Scan for the cell matching the given text and deliver its (x, y) coordinate at center. 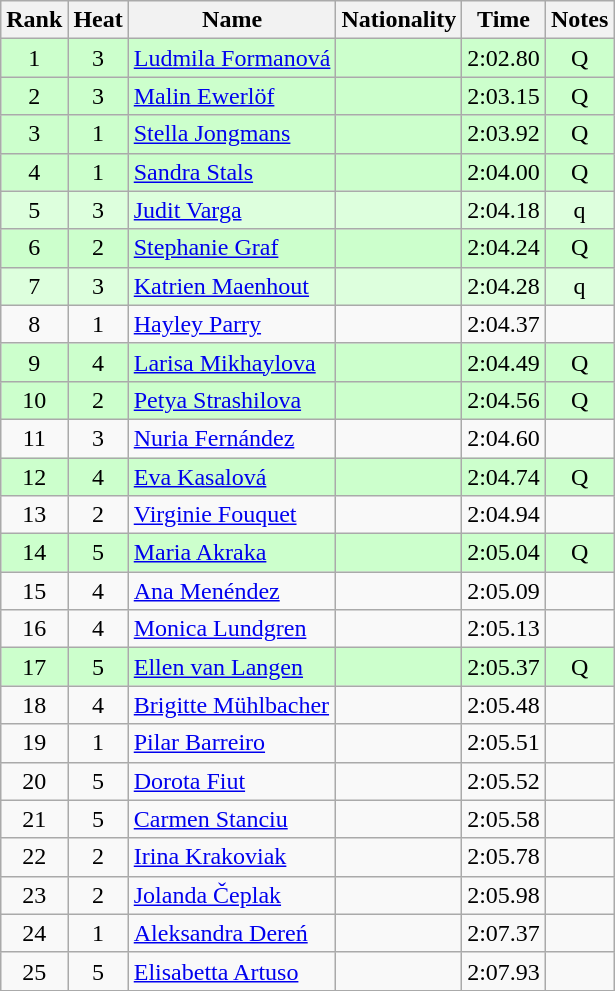
25 (34, 971)
2:05.98 (504, 895)
Carmen Stanciu (232, 819)
Virginie Fouquet (232, 515)
Malin Ewerlöf (232, 96)
Eva Kasalová (232, 477)
Ana Menéndez (232, 591)
2:05.78 (504, 857)
13 (34, 515)
2:05.13 (504, 629)
8 (34, 324)
2:04.28 (504, 286)
Maria Akraka (232, 553)
2:04.00 (504, 172)
2:05.04 (504, 553)
2:05.51 (504, 743)
12 (34, 477)
Ellen van Langen (232, 667)
24 (34, 933)
18 (34, 705)
2:05.09 (504, 591)
Petya Strashilova (232, 400)
9 (34, 362)
2:04.18 (504, 210)
Heat (98, 20)
Rank (34, 20)
2:02.80 (504, 58)
2:04.74 (504, 477)
Jolanda Čeplak (232, 895)
2:05.58 (504, 819)
2:07.93 (504, 971)
Larisa Mikhaylova (232, 362)
Judit Varga (232, 210)
Notes (579, 20)
21 (34, 819)
Name (232, 20)
Elisabetta Artuso (232, 971)
2:05.52 (504, 781)
11 (34, 438)
2:05.37 (504, 667)
2:03.92 (504, 134)
6 (34, 248)
Irina Krakoviak (232, 857)
Katrien Maenhout (232, 286)
Time (504, 20)
2:04.60 (504, 438)
14 (34, 553)
Sandra Stals (232, 172)
Brigitte Mühlbacher (232, 705)
23 (34, 895)
22 (34, 857)
2:04.37 (504, 324)
15 (34, 591)
Hayley Parry (232, 324)
Aleksandra Dereń (232, 933)
2:05.48 (504, 705)
17 (34, 667)
2:07.37 (504, 933)
16 (34, 629)
Stella Jongmans (232, 134)
Dorota Fiut (232, 781)
19 (34, 743)
Ludmila Formanová (232, 58)
10 (34, 400)
2:04.56 (504, 400)
2:04.24 (504, 248)
Stephanie Graf (232, 248)
2:04.49 (504, 362)
2:03.15 (504, 96)
20 (34, 781)
Monica Lundgren (232, 629)
Nuria Fernández (232, 438)
Pilar Barreiro (232, 743)
7 (34, 286)
Nationality (399, 20)
2:04.94 (504, 515)
